Return [x, y] of the center of cell containing provided text 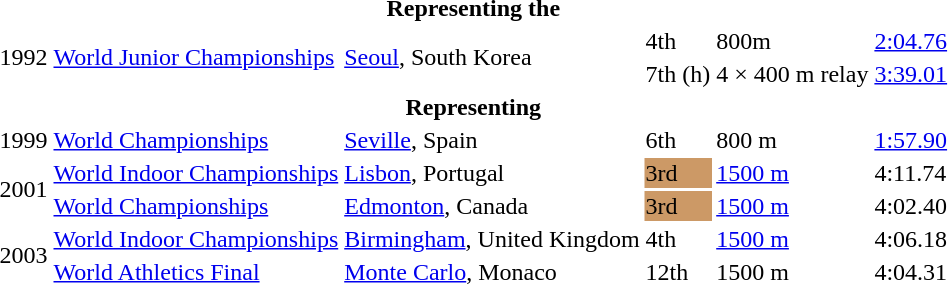
7th (h) [678, 74]
4 × 400 m relay [792, 74]
World Junior Championships [196, 58]
Birmingham, United Kingdom [492, 239]
800 m [792, 140]
Seoul, South Korea [492, 58]
6th [678, 140]
Seville, Spain [492, 140]
Lisbon, Portugal [492, 173]
800m [792, 41]
Edmonton, Canada [492, 206]
